Pinpoint the cell where the given text exists, returning its (x, y) midpoint coordinate. 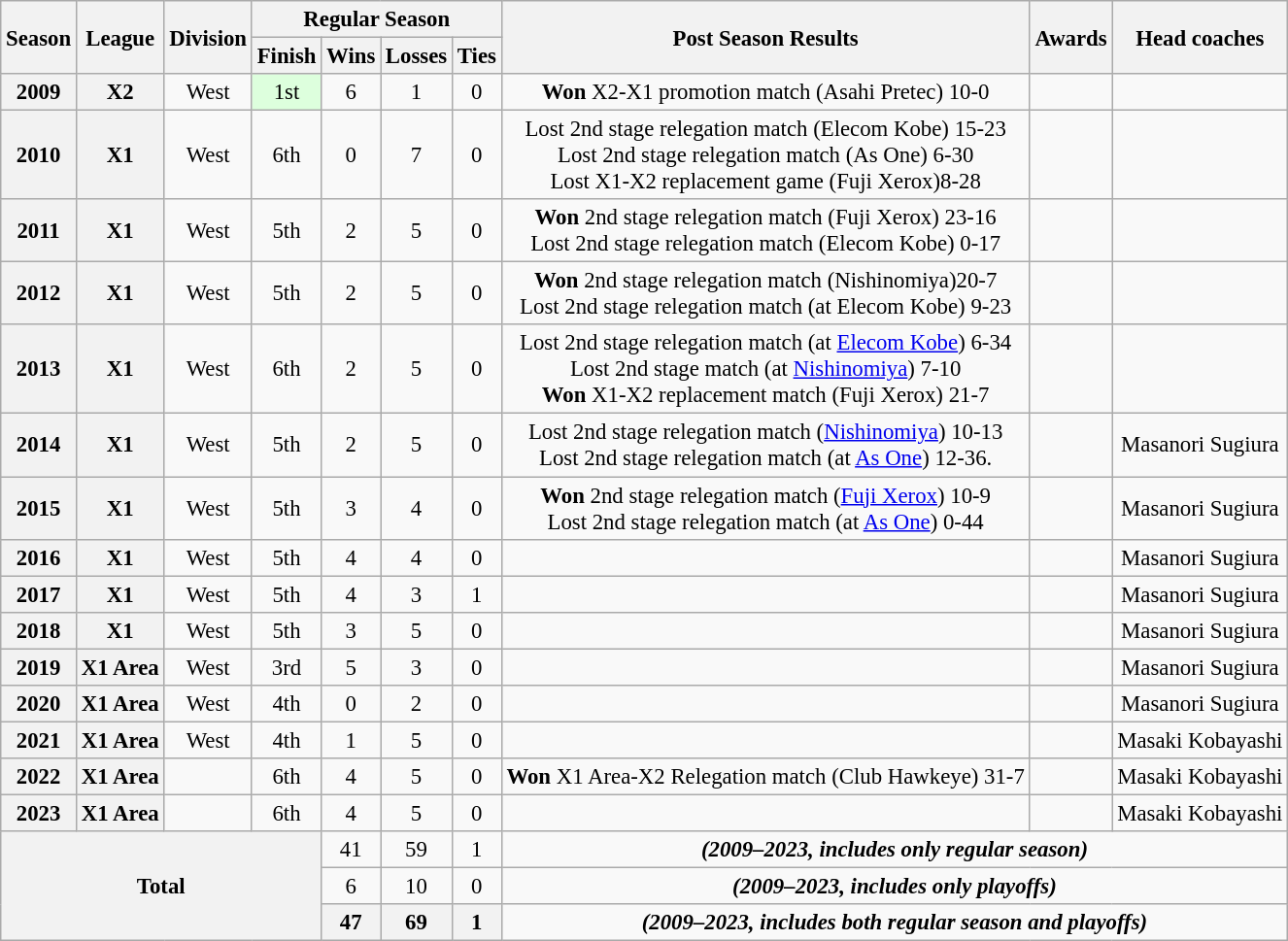
2010 (39, 155)
41 (352, 850)
Season (39, 37)
Won 2nd stage relegation match (Nishinomiya)20-7Lost 2nd stage relegation match (at Elecom Kobe) 9-23 (765, 293)
69 (417, 923)
Wins (352, 56)
2016 (39, 557)
2017 (39, 594)
2019 (39, 667)
2011 (39, 231)
59 (417, 850)
Finish (286, 56)
Awards (1070, 37)
Lost 2nd stage relegation match (Nishinomiya) 10-13Lost 2nd stage relegation match (at As One) 12-36. (765, 445)
Total (161, 886)
Won 2nd stage relegation match (Fuji Xerox) 23-16Lost 2nd stage relegation match (Elecom Kobe) 0-17 (765, 231)
2012 (39, 293)
Lost 2nd stage relegation match (Elecom Kobe) 15-23Lost 2nd stage relegation match (As One) 6-30Lost X1-X2 replacement game (Fuji Xerox)8-28 (765, 155)
3rd (286, 667)
Ties (476, 56)
Regular Season (377, 19)
Won X1 Area-X2 Relegation match (Club Hawkeye) 31-7 (765, 777)
(2009–2023, includes only regular season) (895, 850)
2020 (39, 704)
2015 (39, 509)
(2009–2023, includes both regular season and playoffs) (895, 923)
2022 (39, 777)
Won 2nd stage relegation match (Fuji Xerox) 10-9Lost 2nd stage relegation match (at As One) 0-44 (765, 509)
Losses (417, 56)
Post Season Results (765, 37)
2023 (39, 813)
2021 (39, 740)
2013 (39, 369)
2018 (39, 630)
1st (286, 92)
Lost 2nd stage relegation match (at Elecom Kobe) 6-34Lost 2nd stage match (at Nishinomiya) 7-10Won X1-X2 replacement match (Fuji Xerox) 21-7 (765, 369)
2009 (39, 92)
10 (417, 887)
Head coaches (1201, 37)
2014 (39, 445)
(2009–2023, includes only playoffs) (895, 887)
Won X2-X1 promotion match (Asahi Pretec) 10-0 (765, 92)
47 (352, 923)
League (120, 37)
X2 (120, 92)
7 (417, 155)
Division (208, 37)
